From the cell containing the given text, extract its center point as (x, y) coordinate. 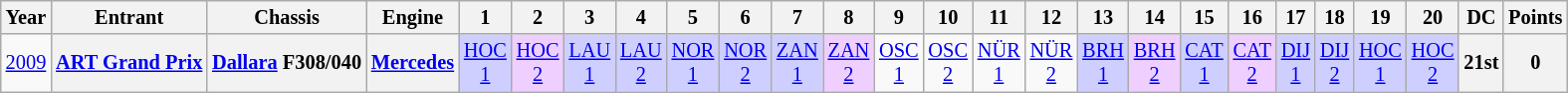
19 (1380, 17)
1 (486, 17)
CAT2 (1252, 63)
0 (1535, 63)
NÜR1 (1000, 63)
NOR1 (693, 63)
5 (693, 17)
18 (1334, 17)
CAT1 (1204, 63)
ART Grand Prix (129, 63)
DIJ2 (1334, 63)
Engine (412, 17)
14 (1155, 17)
12 (1051, 17)
3 (589, 17)
13 (1103, 17)
NOR2 (745, 63)
ZAN2 (849, 63)
15 (1204, 17)
DC (1481, 17)
8 (849, 17)
6 (745, 17)
10 (948, 17)
LAU2 (641, 63)
BRH2 (1155, 63)
11 (1000, 17)
Year (26, 17)
4 (641, 17)
20 (1434, 17)
16 (1252, 17)
LAU1 (589, 63)
OSC2 (948, 63)
17 (1296, 17)
Points (1535, 17)
21st (1481, 63)
Dallara F308/040 (287, 63)
BRH1 (1103, 63)
Mercedes (412, 63)
Chassis (287, 17)
OSC1 (898, 63)
DIJ1 (1296, 63)
9 (898, 17)
NÜR2 (1051, 63)
2 (538, 17)
2009 (26, 63)
7 (797, 17)
Entrant (129, 17)
ZAN1 (797, 63)
